For the text-containing cell, return its midpoint in (X, Y) coordinate format. 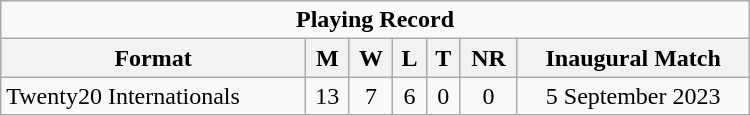
Twenty20 Internationals (154, 96)
Playing Record (375, 20)
Inaugural Match (633, 58)
T (443, 58)
W (371, 58)
7 (371, 96)
Format (154, 58)
6 (410, 96)
L (410, 58)
13 (327, 96)
5 September 2023 (633, 96)
M (327, 58)
NR (488, 58)
